Scan for the cell matching the given text and deliver its [x, y] coordinate at center. 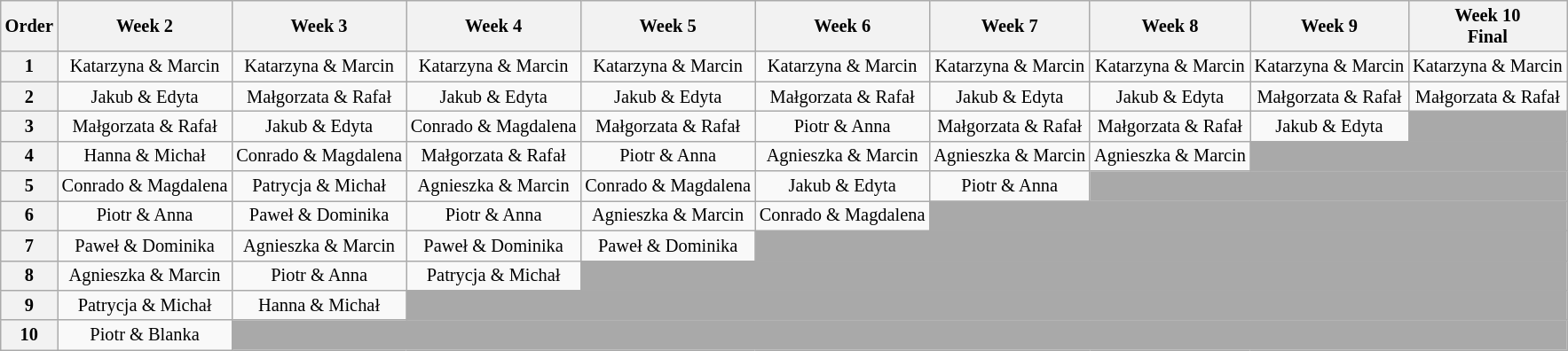
8 [29, 276]
6 [29, 215]
Week 3 [319, 26]
Week 6 [843, 26]
4 [29, 156]
Week 10Final [1487, 26]
7 [29, 246]
Piotr & Blanka [146, 335]
Week 9 [1329, 26]
Week 8 [1170, 26]
10 [29, 335]
2 [29, 97]
9 [29, 305]
1 [29, 66]
Week 4 [493, 26]
Order [29, 26]
3 [29, 126]
Week 7 [1010, 26]
Week 2 [146, 26]
Week 5 [667, 26]
5 [29, 186]
